Return [x, y] of the center of cell containing provided text 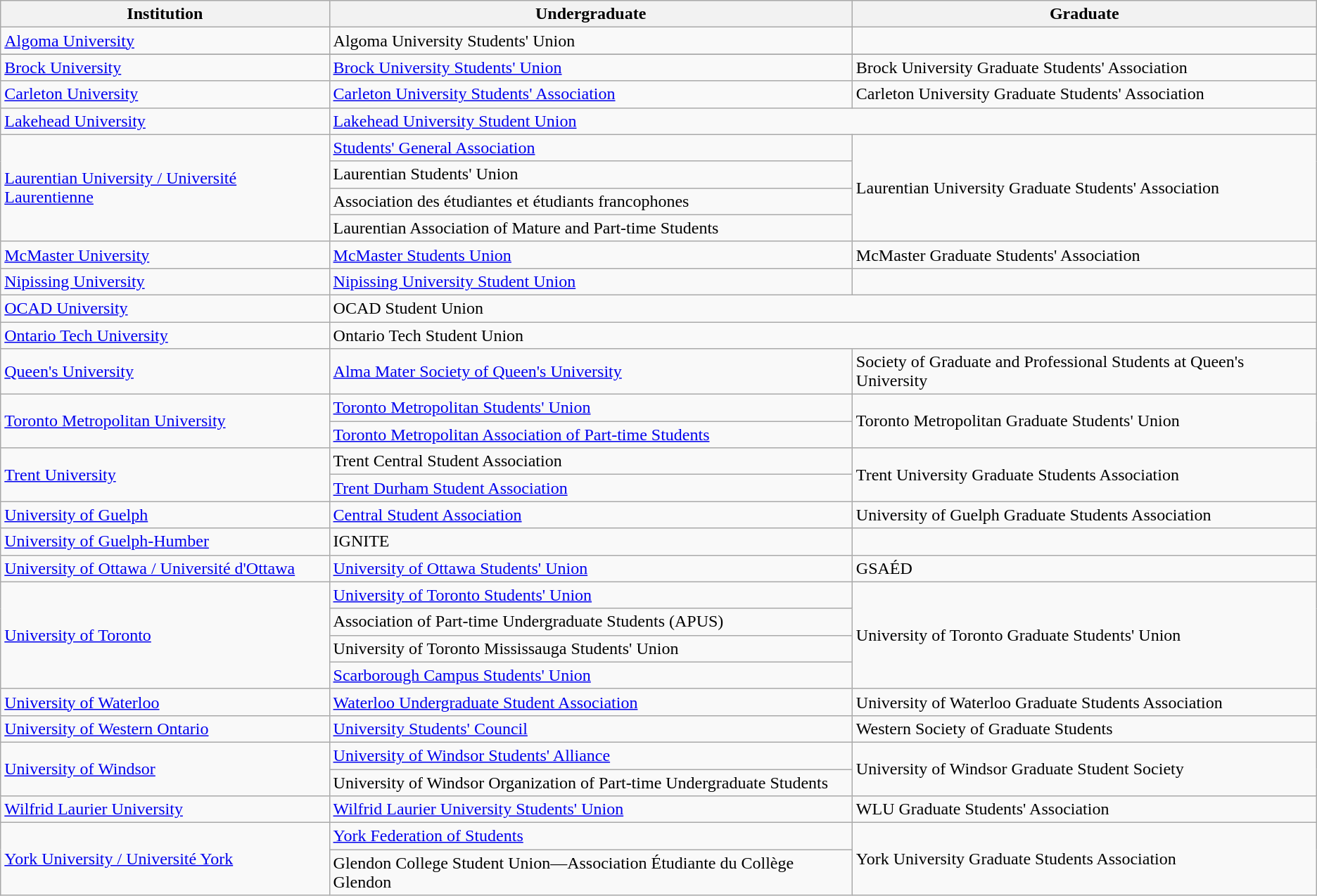
Nipissing University [165, 281]
Laurentian Association of Mature and Part-time Students [591, 228]
Wilfrid Laurier University Students' Union [591, 809]
IGNITE [591, 542]
Carleton University [165, 94]
University of Toronto Mississauga Students' Union [591, 648]
Laurentian University Graduate Students' Association [1084, 188]
Society of Graduate and Professional Students at Queen's University [1084, 371]
GSAÉD [1084, 568]
University of Guelph Graduate Students Association [1084, 515]
University of Waterloo Graduate Students Association [1084, 702]
McMaster Graduate Students' Association [1084, 255]
Laurentian University / Université Laurentienne [165, 188]
Brock University [165, 68]
Western Society of Graduate Students [1084, 729]
Lakehead University [165, 121]
Graduate [1084, 14]
York Federation of Students [591, 836]
McMaster University [165, 255]
OCAD University [165, 308]
Central Student Association [591, 515]
Nipissing University Student Union [591, 281]
University of Toronto Graduate Students' Union [1084, 635]
University of Western Ontario [165, 729]
University of Windsor Organization of Part-time Undergraduate Students [591, 783]
Brock University Students' Union [591, 68]
Waterloo Undergraduate Student Association [591, 702]
York University / Université York [165, 859]
University of Ottawa / Université d'Ottawa [165, 568]
Association des étudiantes et étudiants francophones [591, 201]
Glendon College Student Union—Association Étudiante du Collège Glendon [591, 872]
Scarborough Campus Students' Union [591, 675]
University of Ottawa Students' Union [591, 568]
Trent Durham Student Association [591, 488]
Institution [165, 14]
University of Toronto [165, 635]
Ontario Tech University [165, 335]
Toronto Metropolitan Association of Part-time Students [591, 435]
Ontario Tech Student Union [823, 335]
University of Guelph-Humber [165, 542]
Wilfrid Laurier University [165, 809]
University of Windsor Students' Alliance [591, 755]
Carleton University Students' Association [591, 94]
WLU Graduate Students' Association [1084, 809]
Alma Mater Society of Queen's University [591, 371]
Association of Part-time Undergraduate Students (APUS) [591, 622]
Students' General Association [591, 148]
OCAD Student Union [823, 308]
Toronto Metropolitan University [165, 421]
Toronto Metropolitan Students' Union [591, 408]
University of Windsor [165, 769]
Trent Central Student Association [591, 461]
University of Waterloo [165, 702]
Trent University [165, 475]
Laurentian Students' Union [591, 174]
Brock University Graduate Students' Association [1084, 68]
Lakehead University Student Union [823, 121]
University of Windsor Graduate Student Society [1084, 769]
Algoma University [165, 41]
York University Graduate Students Association [1084, 859]
University of Guelph [165, 515]
Queen's University [165, 371]
McMaster Students Union [591, 255]
Toronto Metropolitan Graduate Students' Union [1084, 421]
Carleton University Graduate Students' Association [1084, 94]
University Students' Council [591, 729]
Undergraduate [591, 14]
Trent University Graduate Students Association [1084, 475]
University of Toronto Students' Union [591, 595]
Algoma University Students' Union [591, 41]
